Pinpoint the cell where the given text exists, returning its [X, Y] midpoint coordinate. 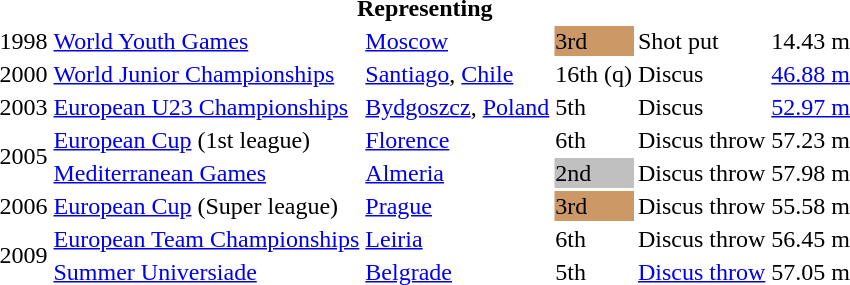
Santiago, Chile [458, 74]
Florence [458, 140]
European Cup (Super league) [206, 206]
Mediterranean Games [206, 173]
Shot put [701, 41]
European Team Championships [206, 239]
5th [594, 107]
Moscow [458, 41]
World Junior Championships [206, 74]
Prague [458, 206]
World Youth Games [206, 41]
Bydgoszcz, Poland [458, 107]
European Cup (1st league) [206, 140]
2nd [594, 173]
Leiria [458, 239]
Almeria [458, 173]
16th (q) [594, 74]
European U23 Championships [206, 107]
